Return the [X, Y] coordinate for the center point of the cell that contains the specified text.  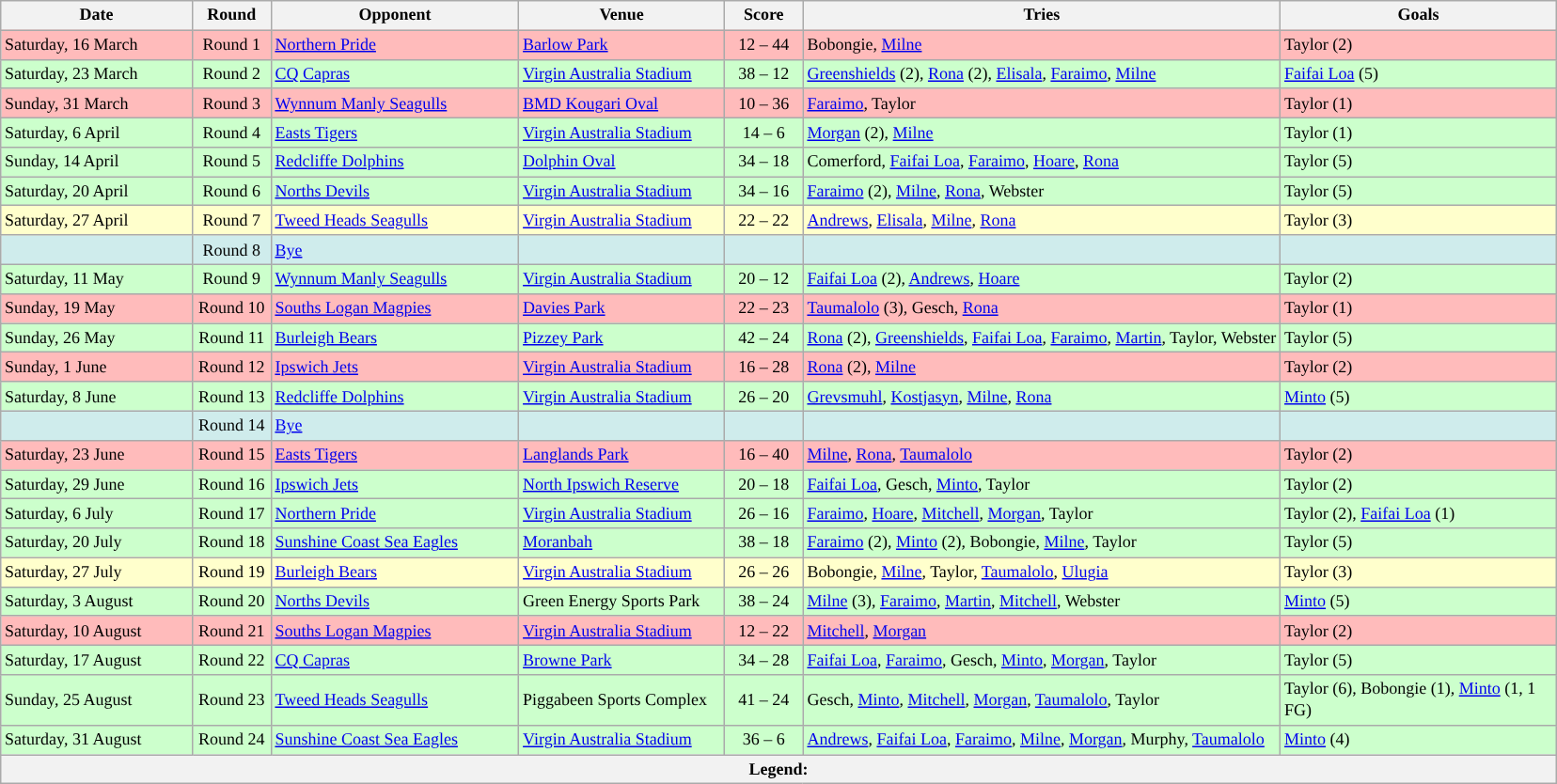
Milne (3), Faraimo, Martin, Mitchell, Webster [1042, 602]
Saturday, 10 August [97, 630]
42 – 24 [763, 338]
12 – 44 [763, 45]
Round 21 [231, 630]
Sunday, 14 April [97, 162]
Round 15 [231, 455]
Saturday, 29 June [97, 485]
Taumalolo (3), Gesch, Rona [1042, 308]
Faifai Loa (2), Andrews, Hoare [1042, 278]
Pizzey Park [622, 338]
Round 11 [231, 338]
Round 1 [231, 45]
Mitchell, Morgan [1042, 630]
Round 17 [231, 513]
Sunday, 19 May [97, 308]
Taylor (2), Faifai Loa (1) [1419, 513]
Venue [622, 15]
Round [231, 15]
Faraimo, Hoare, Mitchell, Morgan, Taylor [1042, 513]
Piggabeen Sports Complex [622, 700]
Morgan (2), Milne [1042, 132]
Rona (2), Milne [1042, 367]
10 – 36 [763, 103]
Saturday, 27 July [97, 572]
Round 3 [231, 103]
Grevsmuhl, Kostjasyn, Milne, Rona [1042, 397]
26 – 20 [763, 397]
Round 18 [231, 543]
Taylor (6), Bobongie (1), Minto (1, 1 FG) [1419, 700]
Saturday, 20 April [97, 192]
Round 24 [231, 739]
Davies Park [622, 308]
Bobongie, Milne, Taylor, Taumalolo, Ulugia [1042, 572]
Minto (4) [1419, 739]
Greenshields (2), Rona (2), Elisala, Faraimo, Milne [1042, 73]
Round 12 [231, 367]
Faraimo (2), Milne, Rona, Webster [1042, 192]
Round 10 [231, 308]
Round 7 [231, 220]
Sunday, 1 June [97, 367]
34 – 16 [763, 192]
Round 13 [231, 397]
Sunday, 26 May [97, 338]
BMD Kougari Oval [622, 103]
Sunday, 31 March [97, 103]
26 – 16 [763, 513]
Browne Park [622, 660]
Saturday, 3 August [97, 602]
Score [763, 15]
20 – 12 [763, 278]
16 – 28 [763, 367]
Barlow Park [622, 45]
Round 2 [231, 73]
Saturday, 23 March [97, 73]
14 – 6 [763, 132]
Faifai Loa, Gesch, Minto, Taylor [1042, 485]
Round 4 [231, 132]
Dolphin Oval [622, 162]
Faraimo, Taylor [1042, 103]
34 – 18 [763, 162]
Gesch, Minto, Mitchell, Morgan, Taumalolo, Taylor [1042, 700]
Saturday, 20 July [97, 543]
Saturday, 11 May [97, 278]
Saturday, 16 March [97, 45]
22 – 23 [763, 308]
Legend: [778, 769]
Round 9 [231, 278]
16 – 40 [763, 455]
Round 14 [231, 425]
Saturday, 27 April [97, 220]
Round 16 [231, 485]
Opponent [395, 15]
Tries [1042, 15]
Date [97, 15]
Saturday, 6 April [97, 132]
Round 23 [231, 700]
Sunday, 25 August [97, 700]
Comerford, Faifai Loa, Faraimo, Hoare, Rona [1042, 162]
Saturday, 8 June [97, 397]
38 – 24 [763, 602]
Round 19 [231, 572]
34 – 28 [763, 660]
Goals [1419, 15]
Green Energy Sports Park [622, 602]
Bobongie, Milne [1042, 45]
26 – 26 [763, 572]
Faraimo (2), Minto (2), Bobongie, Milne, Taylor [1042, 543]
Round 22 [231, 660]
Saturday, 31 August [97, 739]
Saturday, 6 July [97, 513]
Moranbah [622, 543]
Round 8 [231, 250]
Faifai Loa (5) [1419, 73]
Andrews, Elisala, Milne, Rona [1042, 220]
22 – 22 [763, 220]
Langlands Park [622, 455]
38 – 18 [763, 543]
20 – 18 [763, 485]
Saturday, 17 August [97, 660]
Rona (2), Greenshields, Faifai Loa, Faraimo, Martin, Taylor, Webster [1042, 338]
Faifai Loa, Faraimo, Gesch, Minto, Morgan, Taylor [1042, 660]
Andrews, Faifai Loa, Faraimo, Milne, Morgan, Murphy, Taumalolo [1042, 739]
Round 20 [231, 602]
Round 6 [231, 192]
41 – 24 [763, 700]
36 – 6 [763, 739]
Saturday, 23 June [97, 455]
North Ipswich Reserve [622, 485]
Round 5 [231, 162]
Milne, Rona, Taumalolo [1042, 455]
38 – 12 [763, 73]
12 – 22 [763, 630]
